Return the [X, Y] coordinate for the center point of the cell that contains the specified text.  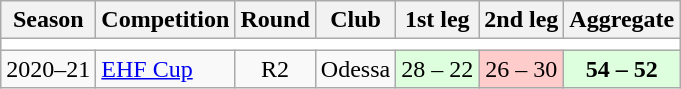
R2 [275, 69]
Season [48, 20]
Competition [166, 20]
Club [355, 20]
Odessa [355, 69]
Round [275, 20]
Aggregate [622, 20]
EHF Cup [166, 69]
28 – 22 [438, 69]
26 – 30 [522, 69]
2020–21 [48, 69]
2nd leg [522, 20]
54 – 52 [622, 69]
1st leg [438, 20]
